Return (X, Y) of the center of cell containing provided text 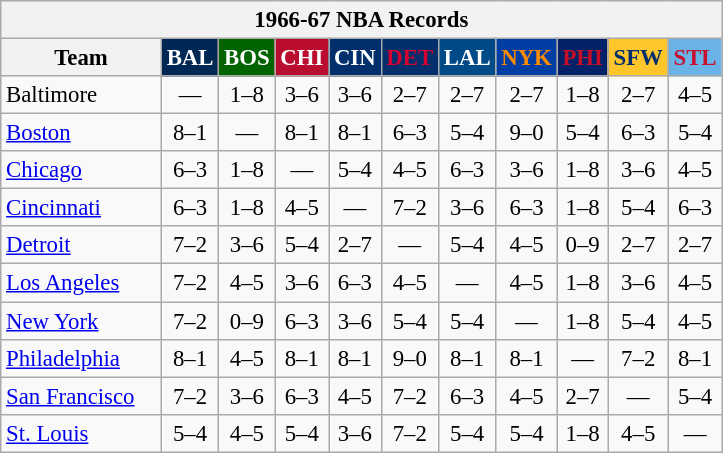
Cincinnati (82, 208)
CHI (302, 58)
PHI (582, 58)
Team (82, 58)
Baltimore (82, 95)
Boston (82, 133)
St. Louis (82, 433)
San Francisco (82, 396)
STL (695, 58)
Detroit (82, 245)
New York (82, 321)
NYK (526, 58)
DET (410, 58)
Philadelphia (82, 358)
1966-67 NBA Records (362, 20)
BOS (247, 58)
Chicago (82, 170)
SFW (638, 58)
CIN (355, 58)
BAL (190, 58)
Los Angeles (82, 283)
LAL (466, 58)
